Return [x, y] of the center of cell containing provided text 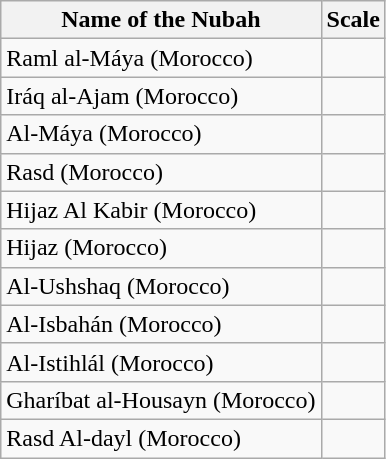
Iráq al-Ajam (Morocco) [161, 96]
Al-Isbahán (Morocco) [161, 324]
Rasd (Morocco) [161, 172]
Al-Máya (Morocco) [161, 134]
Hijaz Al Kabir (Morocco) [161, 210]
Rasd Al-dayl (Morocco) [161, 438]
Hijaz (Morocco) [161, 248]
Al-Istihlál (Morocco) [161, 362]
Name of the Nubah [161, 20]
Gharíbat al-Housayn (Morocco) [161, 400]
Raml al-Máya (Morocco) [161, 58]
Scale [353, 20]
Al-Ushshaq (Morocco) [161, 286]
